Provide the (x, y) coordinate of the cell's center where the given text is located.  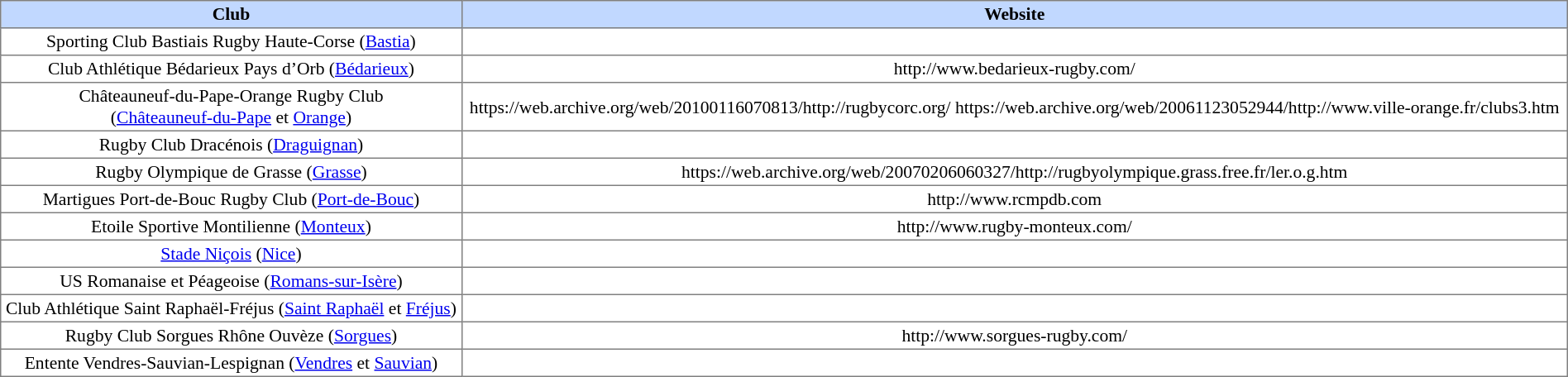
Club (232, 15)
https://web.archive.org/web/20070206060327/http://rugbyolympique.grass.free.fr/ler.o.g.htm (1014, 172)
Club Athlétique Bédarieux Pays d’Orb (Bédarieux) (232, 69)
http://www.rcmpdb.com (1014, 198)
http://www.bedarieux-rugby.com/ (1014, 69)
Website (1014, 15)
https://web.archive.org/web/20100116070813/http://rugbycorc.org/ https://web.archive.org/web/20061123052944/http://www.ville-orange.fr/clubs3.htm (1014, 107)
Entente Vendres-Sauvian-Lespignan (Vendres et Sauvian) (232, 362)
Martigues Port-de-Bouc Rugby Club (Port-de-Bouc) (232, 198)
http://www.sorgues-rugby.com/ (1014, 336)
Rugby Club Sorgues Rhône Ouvèze (Sorgues) (232, 336)
Châteauneuf-du-Pape-Orange Rugby Club (Châteauneuf-du-Pape et Orange) (232, 107)
Rugby Olympique de Grasse (Grasse) (232, 172)
Stade Niçois (Nice) (232, 253)
Etoile Sportive Montilienne (Monteux) (232, 227)
US Romanaise et Péageoise (Romans-sur-Isère) (232, 281)
http://www.rugby-monteux.com/ (1014, 227)
Rugby Club Dracénois (Draguignan) (232, 144)
Club Athlétique Saint Raphaël-Fréjus (Saint Raphaël et Fréjus) (232, 308)
Sporting Club Bastiais Rugby Haute-Corse (Bastia) (232, 41)
